Find where the given text appears and provide that cell's center as [X, Y] coordinate. 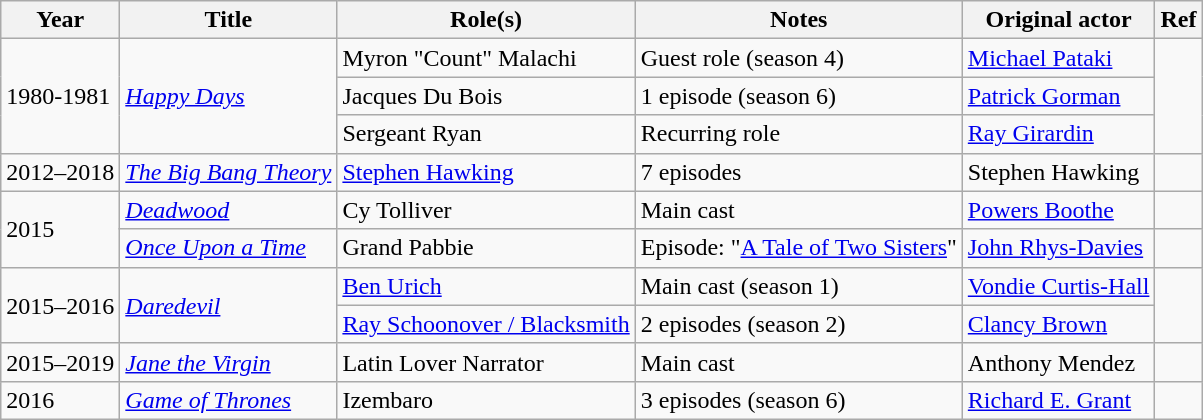
2016 [60, 400]
3 episodes (season 6) [798, 400]
Ray Girardin [1058, 134]
Jacques Du Bois [486, 96]
Clancy Brown [1058, 324]
2015–2019 [60, 362]
Ray Schoonover / Blacksmith [486, 324]
Title [228, 20]
Game of Thrones [228, 400]
Latin Lover Narrator [486, 362]
Role(s) [486, 20]
Year [60, 20]
Patrick Gorman [1058, 96]
Vondie Curtis-Hall [1058, 286]
1980-1981 [60, 96]
Jane the Virgin [228, 362]
Main cast (season 1) [798, 286]
Izembaro [486, 400]
2012–2018 [60, 172]
2015–2016 [60, 305]
2015 [60, 229]
Episode: "A Tale of Two Sisters" [798, 248]
Guest role (season 4) [798, 58]
Deadwood [228, 210]
Once Upon a Time [228, 248]
John Rhys-Davies [1058, 248]
Notes [798, 20]
Anthony Mendez [1058, 362]
Myron "Count" Malachi [486, 58]
Original actor [1058, 20]
Ben Urich [486, 286]
1 episode (season 6) [798, 96]
Recurring role [798, 134]
The Big Bang Theory [228, 172]
Cy Tolliver [486, 210]
Sergeant Ryan [486, 134]
Richard E. Grant [1058, 400]
Daredevil [228, 305]
Powers Boothe [1058, 210]
Michael Pataki [1058, 58]
Grand Pabbie [486, 248]
2 episodes (season 2) [798, 324]
Happy Days [228, 96]
Ref [1178, 20]
7 episodes [798, 172]
